Find where the given text appears and provide that cell's center as (x, y) coordinate. 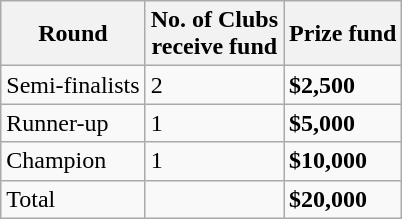
Champion (73, 161)
$20,000 (343, 199)
$5,000 (343, 123)
2 (214, 85)
$2,500 (343, 85)
Runner-up (73, 123)
Semi-finalists (73, 85)
Total (73, 199)
Round (73, 34)
No. of Clubsreceive fund (214, 34)
$10,000 (343, 161)
Prize fund (343, 34)
